Search for the cell housing the specified text and yield its (X, Y) center coordinate. 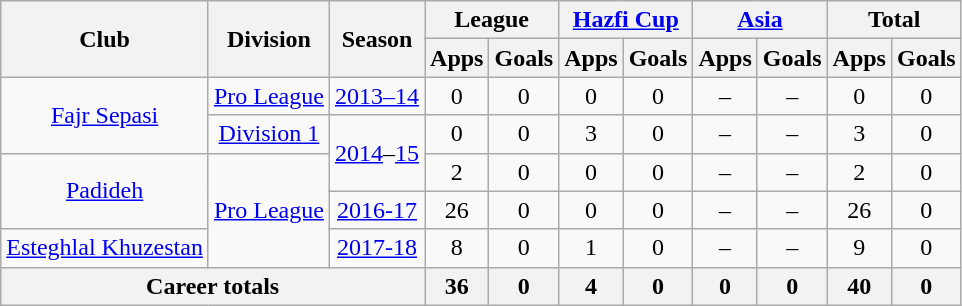
Division 1 (268, 134)
2014–15 (376, 153)
2013–14 (376, 96)
Career totals (213, 286)
8 (457, 248)
Division (268, 39)
4 (591, 286)
Padideh (105, 191)
Hazfi Cup (626, 20)
Fajr Sepasi (105, 115)
36 (457, 286)
Season (376, 39)
40 (859, 286)
Club (105, 39)
2016-17 (376, 210)
Esteghlal Khuzestan (105, 248)
2017-18 (376, 248)
9 (859, 248)
1 (591, 248)
Asia (760, 20)
League (492, 20)
Total (894, 20)
